Output the (X, Y) coordinate of the center of the cell containing the given text.  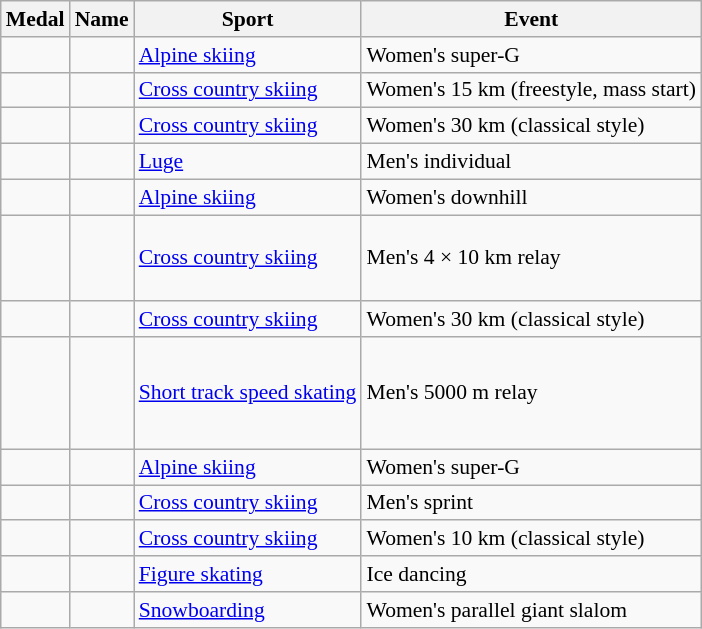
Luge (248, 162)
Name (102, 19)
Women's downhill (531, 197)
Sport (248, 19)
Men's 5000 m relay (531, 393)
Men's 4 × 10 km relay (531, 258)
Figure skating (248, 574)
Women's parallel giant slalom (531, 610)
Women's 15 km (freestyle, mass start) (531, 90)
Medal (36, 19)
Short track speed skating (248, 393)
Ice dancing (531, 574)
Men's individual (531, 162)
Event (531, 19)
Women's 10 km (classical style) (531, 539)
Men's sprint (531, 503)
Snowboarding (248, 610)
